For the text-containing cell, return its midpoint in [x, y] coordinate format. 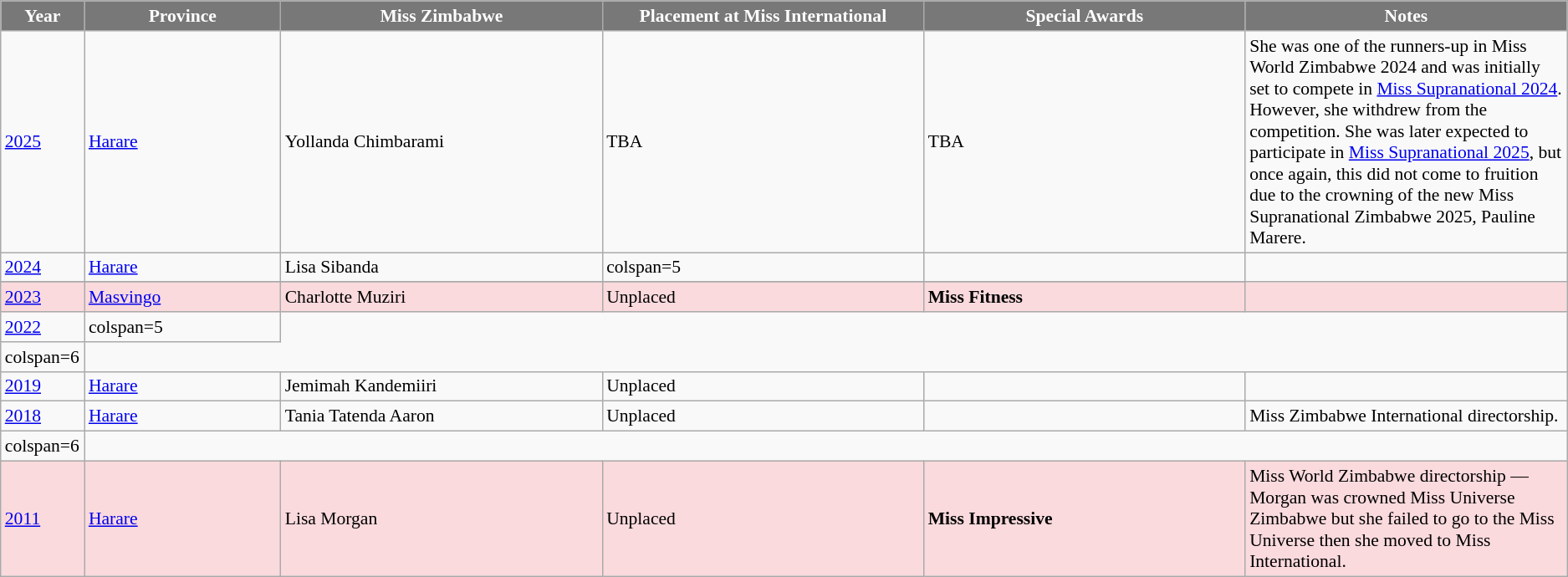
Miss Impressive [1085, 518]
2018 [43, 416]
Yollanda Chimbarami [442, 142]
Jemimah Kandemiiri [442, 386]
2022 [43, 327]
2011 [43, 518]
Year [43, 16]
Masvingo [182, 298]
Placement at Miss International [763, 16]
Miss Zimbabwe [442, 16]
Province [182, 16]
2025 [43, 142]
Miss Fitness [1085, 298]
Miss Zimbabwe International directorship. [1407, 416]
Lisa Sibanda [442, 268]
Charlotte Muziri [442, 298]
Lisa Morgan [442, 518]
Notes [1407, 16]
2024 [43, 268]
2019 [43, 386]
2023 [43, 298]
Tania Tatenda Aaron [442, 416]
Special Awards [1085, 16]
